Return the [x, y] coordinate for the center point of the cell that contains the specified text.  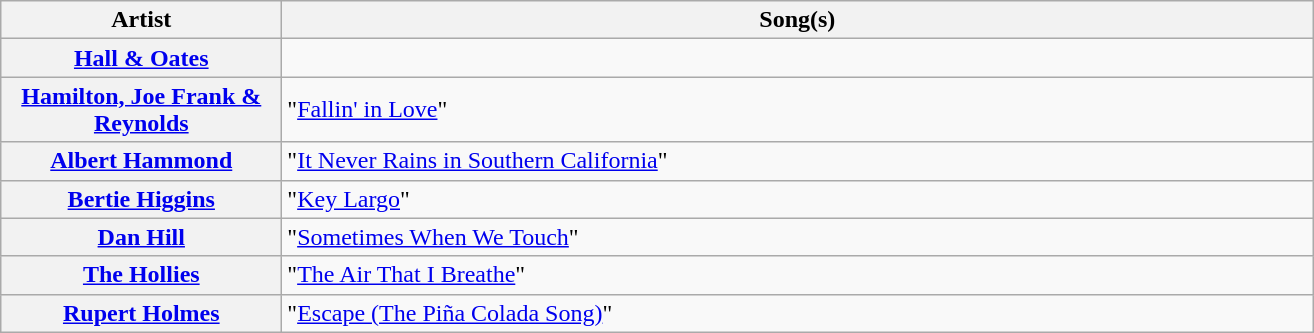
Artist [142, 20]
"It Never Rains in Southern California" [798, 161]
The Hollies [142, 275]
Rupert Holmes [142, 313]
"Escape (The Piña Colada Song)" [798, 313]
Dan Hill [142, 237]
Albert Hammond [142, 161]
Song(s) [798, 20]
"Key Largo" [798, 199]
"Sometimes When We Touch" [798, 237]
Bertie Higgins [142, 199]
"The Air That I Breathe" [798, 275]
Hamilton, Joe Frank & Reynolds [142, 110]
Hall & Oates [142, 58]
"Fallin' in Love" [798, 110]
